Identify which cell holds the provided text, then report its (x, y) central coordinate. 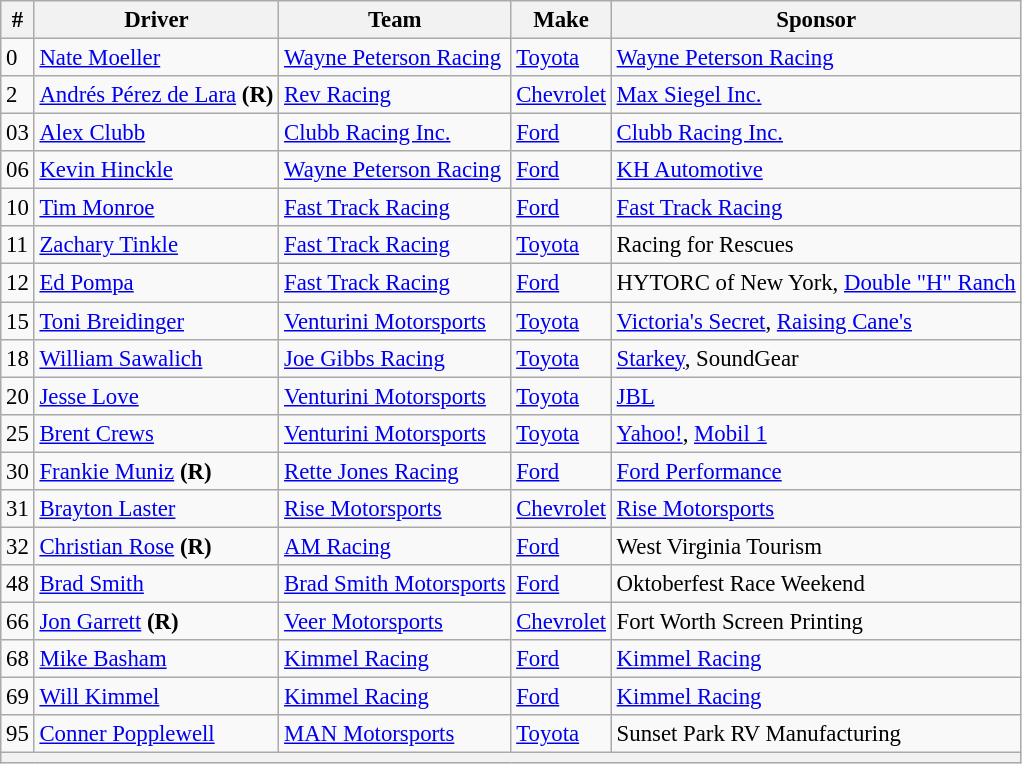
KH Automotive (816, 170)
Racing for Rescues (816, 245)
32 (18, 546)
Driver (156, 20)
Alex Clubb (156, 133)
15 (18, 321)
Christian Rose (R) (156, 546)
Andrés Pérez de Lara (R) (156, 95)
0 (18, 58)
Team (395, 20)
Mike Basham (156, 659)
Max Siegel Inc. (816, 95)
Nate Moeller (156, 58)
06 (18, 170)
30 (18, 471)
MAN Motorsports (395, 734)
Starkey, SoundGear (816, 358)
Brent Crews (156, 433)
Tim Monroe (156, 208)
Rette Jones Racing (395, 471)
68 (18, 659)
Veer Motorsports (395, 621)
2 (18, 95)
Conner Popplewell (156, 734)
Jesse Love (156, 396)
11 (18, 245)
Rev Racing (395, 95)
Ed Pompa (156, 283)
10 (18, 208)
Brad Smith Motorsports (395, 584)
18 (18, 358)
Yahoo!, Mobil 1 (816, 433)
Kevin Hinckle (156, 170)
Brad Smith (156, 584)
Frankie Muniz (R) (156, 471)
31 (18, 509)
Brayton Laster (156, 509)
AM Racing (395, 546)
JBL (816, 396)
12 (18, 283)
Zachary Tinkle (156, 245)
William Sawalich (156, 358)
03 (18, 133)
Joe Gibbs Racing (395, 358)
Victoria's Secret, Raising Cane's (816, 321)
69 (18, 697)
Sunset Park RV Manufacturing (816, 734)
95 (18, 734)
West Virginia Tourism (816, 546)
HYTORC of New York, Double "H" Ranch (816, 283)
Fort Worth Screen Printing (816, 621)
# (18, 20)
Will Kimmel (156, 697)
Sponsor (816, 20)
25 (18, 433)
Oktoberfest Race Weekend (816, 584)
Toni Breidinger (156, 321)
48 (18, 584)
Make (561, 20)
Ford Performance (816, 471)
66 (18, 621)
20 (18, 396)
Jon Garrett (R) (156, 621)
